Output the [X, Y] coordinate of the center of the cell containing the given text.  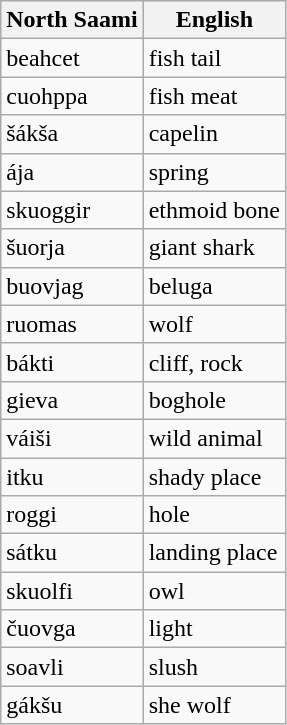
North Saami [72, 20]
bákti [72, 362]
soavli [72, 667]
hole [214, 515]
English [214, 20]
fish tail [214, 58]
skuolfi [72, 591]
ája [72, 172]
beluga [214, 286]
gákšu [72, 705]
šuorja [72, 248]
itku [72, 477]
beahcet [72, 58]
buovjag [72, 286]
cliff, rock [214, 362]
čuovga [72, 629]
capelin [214, 134]
gieva [72, 400]
ruomas [72, 324]
she wolf [214, 705]
skuoggir [72, 210]
boghole [214, 400]
shady place [214, 477]
ethmoid bone [214, 210]
slush [214, 667]
landing place [214, 553]
váiši [72, 438]
spring [214, 172]
owl [214, 591]
cuohppa [72, 96]
šákša [72, 134]
wolf [214, 324]
light [214, 629]
fish meat [214, 96]
roggi [72, 515]
sátku [72, 553]
wild animal [214, 438]
giant shark [214, 248]
